Find where the given text appears and provide that cell's center as (X, Y) coordinate. 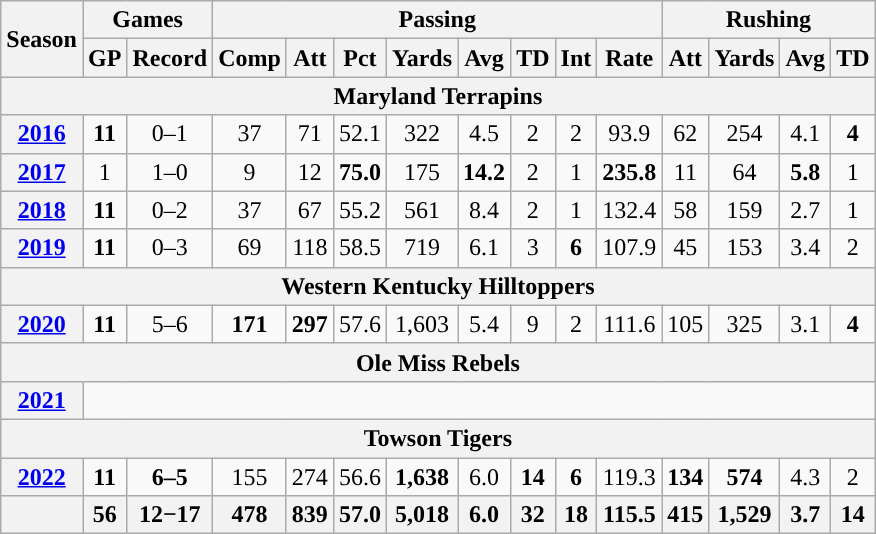
134 (686, 477)
115.5 (630, 515)
Season (42, 39)
93.9 (630, 134)
67 (310, 210)
235.8 (630, 172)
719 (422, 248)
5.8 (806, 172)
175 (422, 172)
Record (170, 58)
6.1 (484, 248)
56 (104, 515)
274 (310, 477)
118 (310, 248)
0–3 (170, 248)
58.5 (360, 248)
119.3 (630, 477)
Maryland Terrapins (438, 96)
GP (104, 58)
3.7 (806, 515)
0–1 (170, 134)
Rushing (768, 20)
Passing (438, 20)
111.6 (630, 324)
107.9 (630, 248)
5–6 (170, 324)
Towson Tigers (438, 438)
Games (147, 20)
1,603 (422, 324)
478 (250, 515)
132.4 (630, 210)
12 (310, 172)
71 (310, 134)
415 (686, 515)
297 (310, 324)
325 (744, 324)
69 (250, 248)
5.4 (484, 324)
57.6 (360, 324)
57.0 (360, 515)
8.4 (484, 210)
64 (744, 172)
58 (686, 210)
Ole Miss Rebels (438, 362)
171 (250, 324)
4.3 (806, 477)
2.7 (806, 210)
3.4 (806, 248)
75.0 (360, 172)
1,638 (422, 477)
Int (576, 58)
5,018 (422, 515)
2019 (42, 248)
Western Kentucky Hilltoppers (438, 286)
155 (250, 477)
105 (686, 324)
3 (533, 248)
6–5 (170, 477)
153 (744, 248)
322 (422, 134)
32 (533, 515)
574 (744, 477)
1–0 (170, 172)
2020 (42, 324)
14.2 (484, 172)
254 (744, 134)
2022 (42, 477)
52.1 (360, 134)
0–2 (170, 210)
55.2 (360, 210)
2021 (42, 400)
Comp (250, 58)
2018 (42, 210)
56.6 (360, 477)
12−17 (170, 515)
4.5 (484, 134)
4.1 (806, 134)
561 (422, 210)
62 (686, 134)
45 (686, 248)
839 (310, 515)
159 (744, 210)
3.1 (806, 324)
Rate (630, 58)
18 (576, 515)
1,529 (744, 515)
Pct (360, 58)
2016 (42, 134)
2017 (42, 172)
